From the cell containing the given text, extract its center point as (X, Y) coordinate. 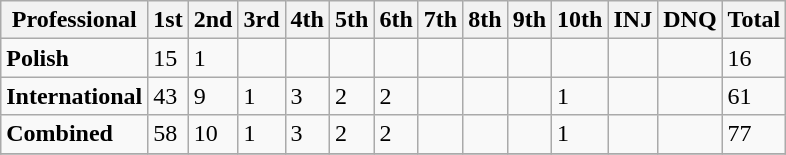
DNQ (690, 20)
3rd (262, 20)
10th (580, 20)
58 (168, 134)
9 (213, 96)
Combined (74, 134)
4th (307, 20)
7th (440, 20)
6th (396, 20)
Total (754, 20)
10 (213, 134)
Professional (74, 20)
16 (754, 58)
15 (168, 58)
1st (168, 20)
INJ (633, 20)
2nd (213, 20)
5th (351, 20)
43 (168, 96)
9th (529, 20)
Polish (74, 58)
8th (485, 20)
61 (754, 96)
77 (754, 134)
International (74, 96)
